Provide the (x, y) coordinate of the cell's center where the given text is located.  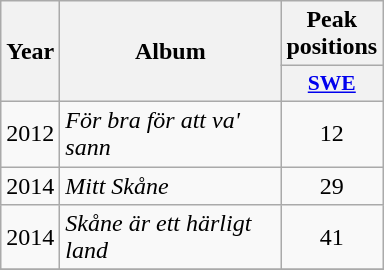
Album (170, 52)
2012 (30, 134)
Skåne är ett härligt land (170, 238)
SWE (332, 84)
Year (30, 52)
41 (332, 238)
12 (332, 134)
29 (332, 185)
Peak positions (332, 34)
För bra för att va' sann (170, 134)
Mitt Skåne (170, 185)
